Pinpoint the cell where the given text exists, returning its [X, Y] midpoint coordinate. 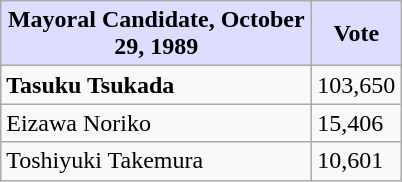
Eizawa Noriko [156, 123]
Toshiyuki Takemura [156, 161]
Mayoral Candidate, October 29, 1989 [156, 34]
103,650 [356, 85]
Vote [356, 34]
10,601 [356, 161]
15,406 [356, 123]
Tasuku Tsukada [156, 85]
